Return (X, Y) of the center of cell containing provided text 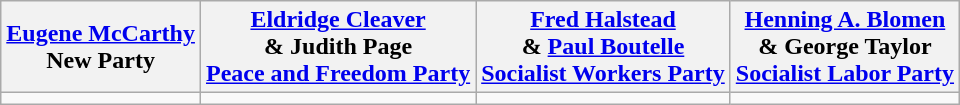
Eugene McCarthyNew Party (101, 47)
Fred Halstead & Paul BoutelleSocialist Workers Party (604, 47)
Henning A. Blomen & George TaylorSocialist Labor Party (844, 47)
Eldridge Cleaver & Judith PagePeace and Freedom Party (338, 47)
